Determine the (x, y) coordinate at the center of the cell enclosing the given text.  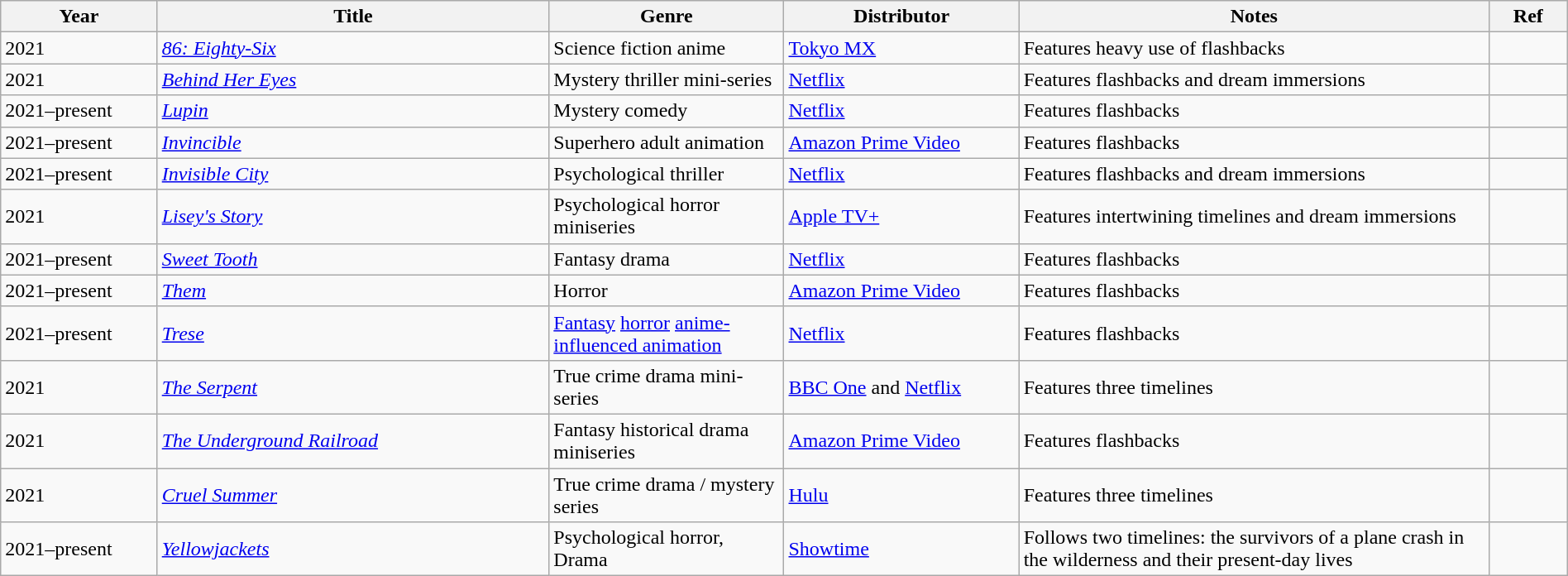
Hulu (901, 495)
True crime drama mini-series (667, 387)
Fantasy historical drama miniseries (667, 440)
Fantasy horror anime-influenced animation (667, 333)
Horror (667, 290)
Features heavy use of flashbacks (1254, 48)
Genre (667, 17)
Showtime (901, 550)
Psychological horror, Drama (667, 550)
Behind Her Eyes (353, 79)
True crime drama / mystery series (667, 495)
Cruel Summer (353, 495)
Features intertwining timelines and dream immersions (1254, 217)
Year (79, 17)
The Serpent (353, 387)
Lisey's Story (353, 217)
Trese (353, 333)
Psychological horror miniseries (667, 217)
Mystery thriller mini-series (667, 79)
Sweet Tooth (353, 259)
86: Eighty-Six (353, 48)
Lupin (353, 111)
Follows two timelines: the survivors of a plane crash in the wilderness and their present-day lives (1254, 550)
Distributor (901, 17)
Psychological thriller (667, 174)
Tokyo MX (901, 48)
Fantasy drama (667, 259)
Notes (1254, 17)
BBC One and Netflix (901, 387)
Science fiction anime (667, 48)
Yellowjackets (353, 550)
Invincible (353, 142)
Superhero adult animation (667, 142)
Ref (1528, 17)
The Underground Railroad (353, 440)
Title (353, 17)
Mystery comedy (667, 111)
Them (353, 290)
Apple TV+ (901, 217)
Invisible City (353, 174)
